For the text-containing cell, return its midpoint in [x, y] coordinate format. 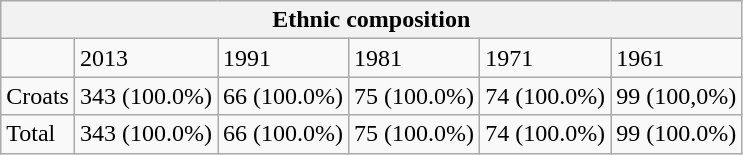
1981 [414, 58]
Ethnic composition [372, 20]
1991 [284, 58]
1971 [546, 58]
Total [38, 134]
99 (100,0%) [676, 96]
Croats [38, 96]
99 (100.0%) [676, 134]
1961 [676, 58]
2013 [146, 58]
